Detect which cell encompasses the target text, then output its (x, y) center coordinate. 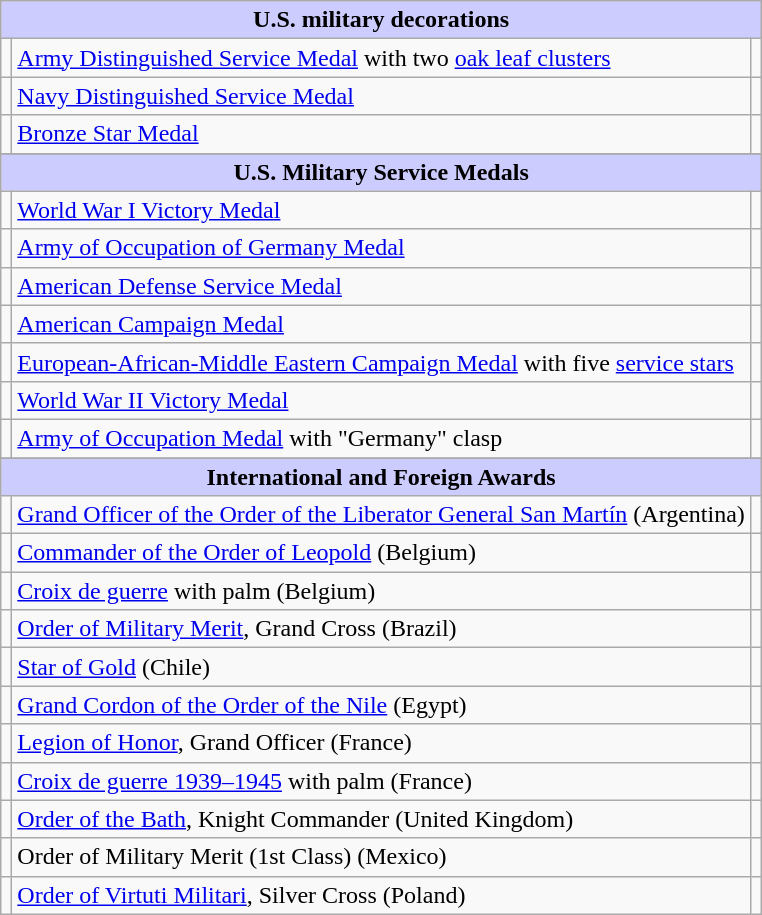
U.S. military decorations (382, 20)
World War II Victory Medal (382, 400)
Star of Gold (Chile) (382, 667)
Order of Virtuti Militari, Silver Cross (Poland) (382, 895)
Grand Officer of the Order of the Liberator General San Martín (Argentina) (382, 515)
Army of Occupation Medal with "Germany" clasp (382, 438)
International and Foreign Awards (382, 477)
Army Distinguished Service Medal with two oak leaf clusters (382, 58)
Army of Occupation of Germany Medal (382, 248)
American Defense Service Medal (382, 286)
Legion of Honor, Grand Officer (France) (382, 743)
Order of the Bath, Knight Commander (United Kingdom) (382, 819)
Order of Military Merit, Grand Cross (Brazil) (382, 629)
World War I Victory Medal (382, 210)
European-African-Middle Eastern Campaign Medal with five service stars (382, 362)
Order of Military Merit (1st Class) (Mexico) (382, 857)
Navy Distinguished Service Medal (382, 96)
U.S. Military Service Medals (382, 172)
Grand Cordon of the Order of the Nile (Egypt) (382, 705)
Croix de guerre with palm (Belgium) (382, 591)
Commander of the Order of Leopold (Belgium) (382, 553)
Bronze Star Medal (382, 134)
American Campaign Medal (382, 324)
Croix de guerre 1939–1945 with palm (France) (382, 781)
